Locate the cell with the specified text and output its [X, Y] center coordinate. 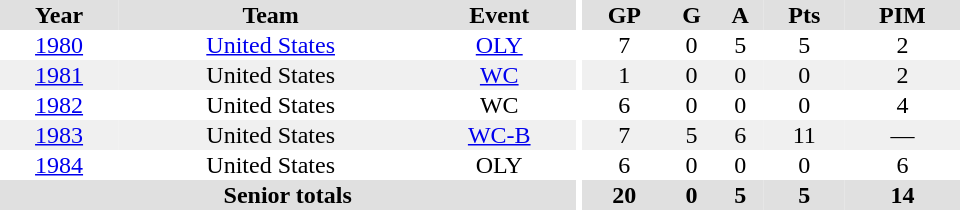
WC-B [499, 135]
G [691, 15]
1983 [59, 135]
4 [902, 105]
GP [624, 15]
Year [59, 15]
Senior totals [288, 195]
1984 [59, 165]
Pts [804, 15]
A [740, 15]
1981 [59, 75]
Event [499, 15]
— [902, 135]
Team [270, 15]
PIM [902, 15]
14 [902, 195]
1982 [59, 105]
20 [624, 195]
1980 [59, 45]
1 [624, 75]
11 [804, 135]
